Pinpoint the cell where the given text exists, returning its [X, Y] midpoint coordinate. 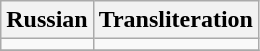
Transliteration [176, 20]
Russian [47, 20]
